From the cell containing the given text, extract its center point as [x, y] coordinate. 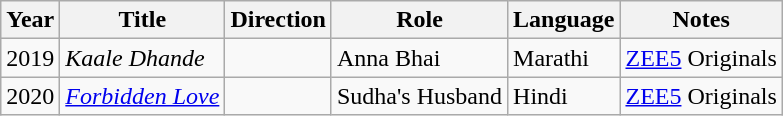
Language [564, 20]
Notes [701, 20]
2020 [30, 96]
Forbidden Love [142, 96]
Direction [278, 20]
Kaale Dhande [142, 58]
Hindi [564, 96]
Sudha's Husband [419, 96]
Anna Bhai [419, 58]
Role [419, 20]
2019 [30, 58]
Year [30, 20]
Marathi [564, 58]
Title [142, 20]
